Scan for the cell matching the given text and deliver its (x, y) coordinate at center. 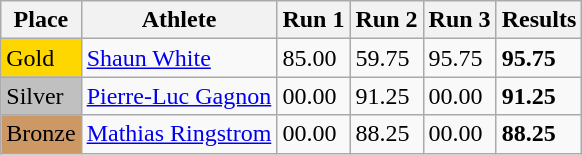
Silver (41, 96)
85.00 (314, 58)
Shaun White (179, 58)
Run 1 (314, 20)
Results (539, 20)
Athlete (179, 20)
Gold (41, 58)
Place (41, 20)
Pierre-Luc Gagnon (179, 96)
Mathias Ringstrom (179, 134)
Bronze (41, 134)
Run 2 (386, 20)
Run 3 (460, 20)
59.75 (386, 58)
